Capture the cell that displays the provided text and extract its [x, y] central coordinate. 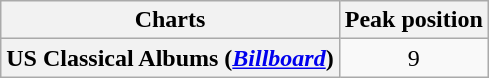
US Classical Albums (Billboard) [170, 58]
Peak position [414, 20]
9 [414, 58]
Charts [170, 20]
